Scan for the cell matching the given text and deliver its (x, y) coordinate at center. 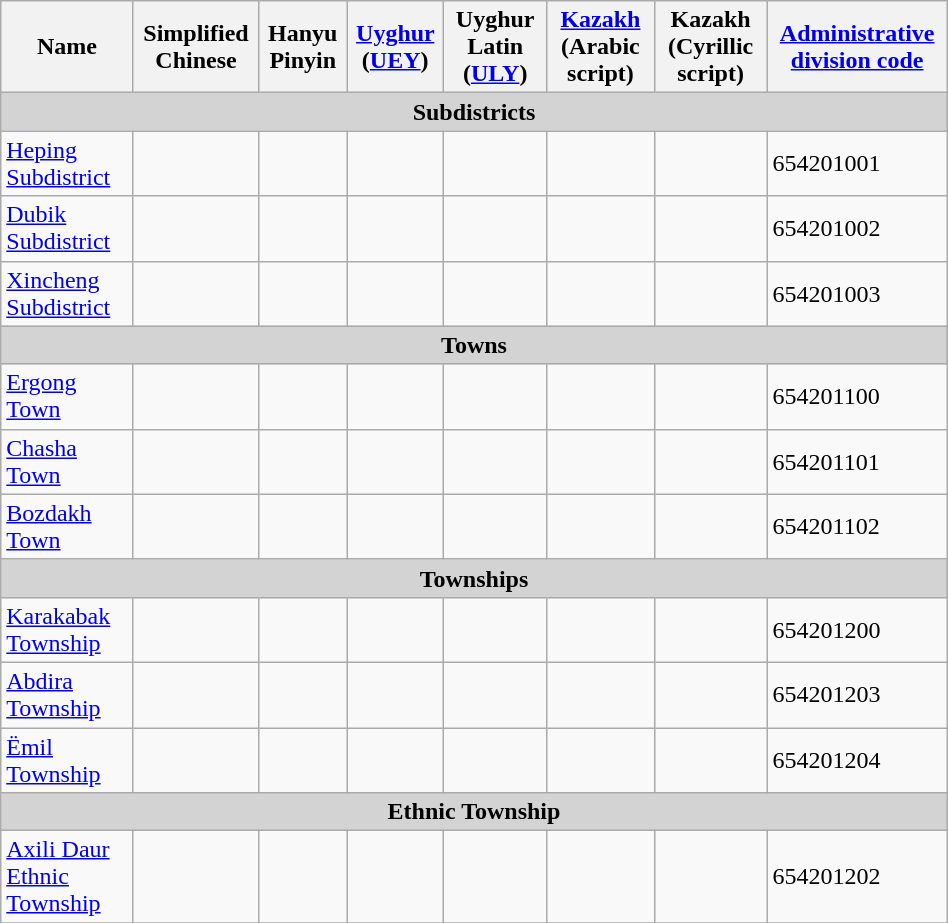
654201204 (857, 760)
Axili Daur Ethnic Township (68, 877)
Towns (474, 345)
Ëmil Township (68, 760)
654201002 (857, 228)
654201003 (857, 294)
Karakabak Township (68, 630)
Uyghur (UEY) (396, 47)
Simplified Chinese (196, 47)
Hanyu Pinyin (303, 47)
654201001 (857, 164)
Townships (474, 578)
654201100 (857, 396)
Ergong Town (68, 396)
Subdistricts (474, 112)
Dubik Subdistrict (68, 228)
Ethnic Township (474, 812)
654201202 (857, 877)
Kazakh (Arabic script) (600, 47)
Kazakh (Cyrillic script) (710, 47)
654201200 (857, 630)
Heping Subdistrict (68, 164)
Administrative division code (857, 47)
654201102 (857, 526)
Abdira Township (68, 694)
Xincheng Subdistrict (68, 294)
Name (68, 47)
Uyghur Latin (ULY) (496, 47)
Bozdakh Town (68, 526)
654201203 (857, 694)
654201101 (857, 462)
Chasha Town (68, 462)
